Pinpoint the cell where the given text exists, returning its [x, y] midpoint coordinate. 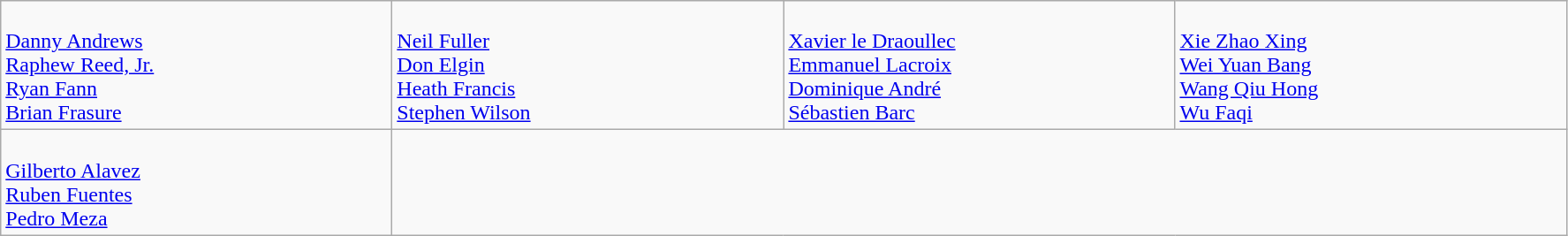
Gilberto AlavezRuben FuentesPedro Meza [196, 182]
Xavier le DraoullecEmmanuel LacroixDominique AndréSébastien Barc [979, 65]
Neil FullerDon ElginHeath FrancisStephen Wilson [588, 65]
Xie Zhao XingWei Yuan BangWang Qiu HongWu Faqi [1371, 65]
Danny AndrewsRaphew Reed, Jr.Ryan FannBrian Frasure [196, 65]
